From the cell containing the given text, extract its center point as (X, Y) coordinate. 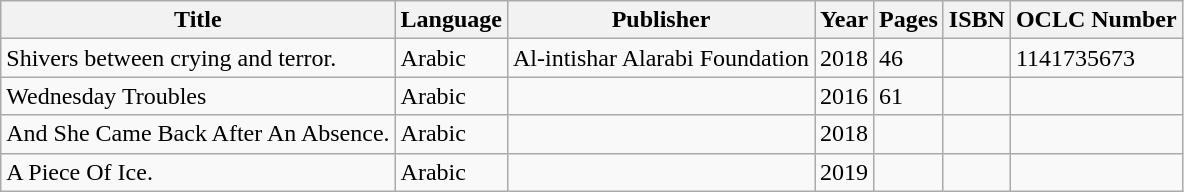
1141735673 (1096, 58)
2019 (844, 172)
Pages (909, 20)
61 (909, 96)
46 (909, 58)
Title (198, 20)
ISBN (976, 20)
Shivers between crying and terror. (198, 58)
Language (451, 20)
2016 (844, 96)
Publisher (660, 20)
Year (844, 20)
A Piece Of Ice. (198, 172)
Wednesday Troubles (198, 96)
Al-intishar Alarabi Foundation (660, 58)
And She Came Back After An Absence. (198, 134)
OCLC Number (1096, 20)
